Detect which cell encompasses the target text, then output its (x, y) center coordinate. 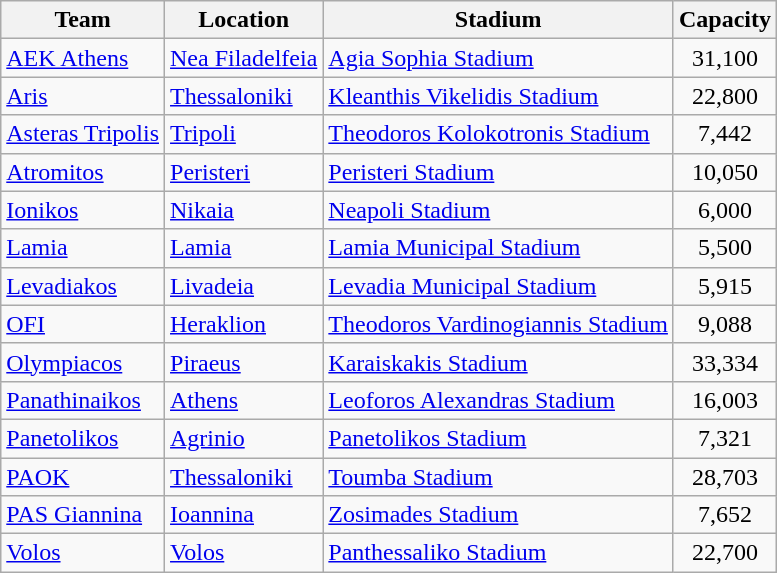
Panthessaliko Stadium (498, 553)
Karaiskakis Stadium (498, 362)
Agia Sophia Stadium (498, 58)
9,088 (724, 324)
7,652 (724, 515)
5,500 (724, 248)
Leoforos Alexandras Stadium (498, 400)
Panetolikos (83, 438)
Piraeus (244, 362)
28,703 (724, 477)
Peristeri (244, 172)
Capacity (724, 20)
Panathinaikos (83, 400)
Aris (83, 96)
5,915 (724, 286)
Asteras Tripolis (83, 134)
Stadium (498, 20)
7,442 (724, 134)
PAS Giannina (83, 515)
Ioannina (244, 515)
PAOK (83, 477)
16,003 (724, 400)
31,100 (724, 58)
Theodoros Kolokotronis Stadium (498, 134)
Team (83, 20)
Kleanthis Vikelidis Stadium (498, 96)
Heraklion (244, 324)
33,334 (724, 362)
Lamia Municipal Stadium (498, 248)
Atromitos (83, 172)
10,050 (724, 172)
6,000 (724, 210)
Toumba Stadium (498, 477)
Nikaia (244, 210)
Neapoli Stadium (498, 210)
Zosimades Stadium (498, 515)
Location (244, 20)
Levadiakos (83, 286)
Nea Filadelfeia (244, 58)
Olympiacos (83, 362)
Athens (244, 400)
22,800 (724, 96)
Peristeri Stadium (498, 172)
Levadia Municipal Stadium (498, 286)
Agrinio (244, 438)
Livadeia (244, 286)
Panetolikos Stadium (498, 438)
7,321 (724, 438)
AEK Athens (83, 58)
22,700 (724, 553)
OFI (83, 324)
Tripoli (244, 134)
Ionikos (83, 210)
Theodoros Vardinogiannis Stadium (498, 324)
